Locate the cell with the specified text and output its (x, y) center coordinate. 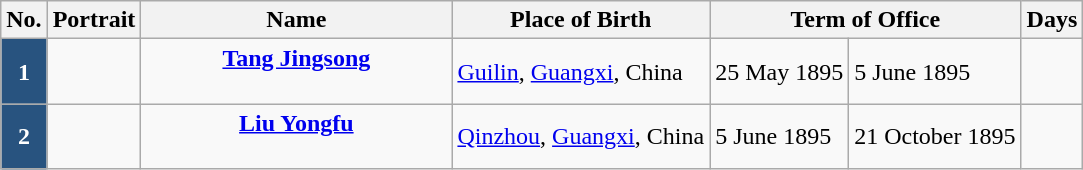
Name (296, 20)
No. (24, 20)
1 (24, 72)
Qinzhou, Guangxi, China (581, 136)
Place of Birth (581, 20)
Tang Jingsong (296, 72)
Guilin, Guangxi, China (581, 72)
21 October 1895 (935, 136)
Term of Office (866, 20)
2 (24, 136)
Days (1052, 20)
25 May 1895 (780, 72)
Portrait (94, 20)
Liu Yongfu (296, 136)
